Determine the (X, Y) coordinate at the center of the cell enclosing the given text.  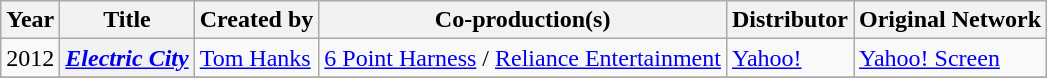
6 Point Harness / Reliance Entertainment (523, 58)
Title (127, 20)
2012 (30, 58)
Electric City (127, 58)
Year (30, 20)
Distributor (790, 20)
Yahoo! (790, 58)
Yahoo! Screen (950, 58)
Created by (256, 20)
Tom Hanks (256, 58)
Original Network (950, 20)
Co-production(s) (523, 20)
